Scan for the cell matching the given text and deliver its [X, Y] coordinate at center. 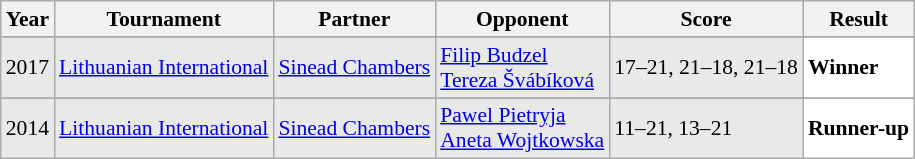
11–21, 13–21 [706, 128]
17–21, 21–18, 21–18 [706, 68]
Filip Budzel Tereza Švábíková [522, 68]
Partner [354, 19]
Score [706, 19]
2017 [28, 68]
Result [858, 19]
Tournament [164, 19]
2014 [28, 128]
Pawel Pietryja Aneta Wojtkowska [522, 128]
Opponent [522, 19]
Winner [858, 68]
Runner-up [858, 128]
Year [28, 19]
